Find where the given text appears and provide that cell's center as (x, y) coordinate. 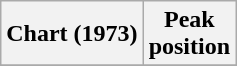
Chart (1973) (72, 34)
Peakposition (189, 34)
